Determine the (X, Y) coordinate at the center of the cell enclosing the given text.  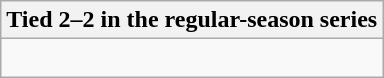
Tied 2–2 in the regular-season series (192, 20)
